From the cell containing the given text, extract its center point as (X, Y) coordinate. 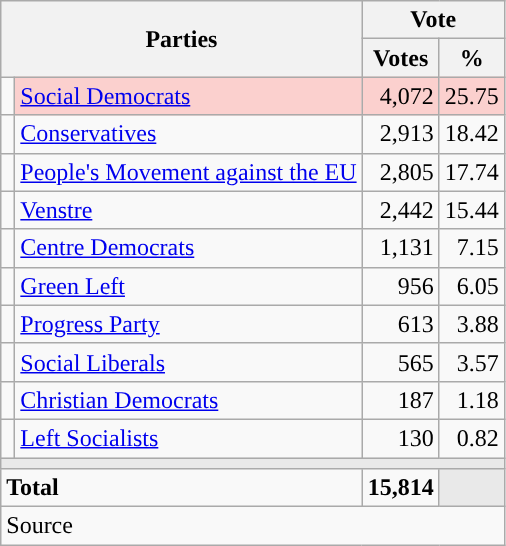
3.57 (472, 362)
Social Democrats (188, 96)
Parties (182, 39)
6.05 (472, 286)
Source (253, 526)
17.74 (472, 172)
Left Socialists (188, 438)
Green Left (188, 286)
Christian Democrats (188, 400)
25.75 (472, 96)
2,442 (400, 210)
15.44 (472, 210)
613 (400, 324)
130 (400, 438)
Venstre (188, 210)
187 (400, 400)
18.42 (472, 134)
Total (182, 488)
7.15 (472, 248)
% (472, 58)
People's Movement against the EU (188, 172)
1.18 (472, 400)
Progress Party (188, 324)
Conservatives (188, 134)
Vote (433, 20)
Social Liberals (188, 362)
3.88 (472, 324)
Centre Democrats (188, 248)
2,805 (400, 172)
4,072 (400, 96)
Votes (400, 58)
956 (400, 286)
15,814 (400, 488)
565 (400, 362)
1,131 (400, 248)
0.82 (472, 438)
2,913 (400, 134)
